Provide the [x, y] coordinate of the cell's center where the given text is located.  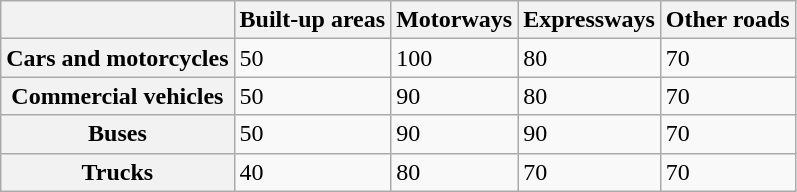
40 [312, 172]
Trucks [118, 172]
100 [454, 58]
Other roads [728, 20]
Cars and motorcycles [118, 58]
Buses [118, 134]
Motorways [454, 20]
Commercial vehicles [118, 96]
Expressways [590, 20]
Built-up areas [312, 20]
